Find where the given text appears and provide that cell's center as [X, Y] coordinate. 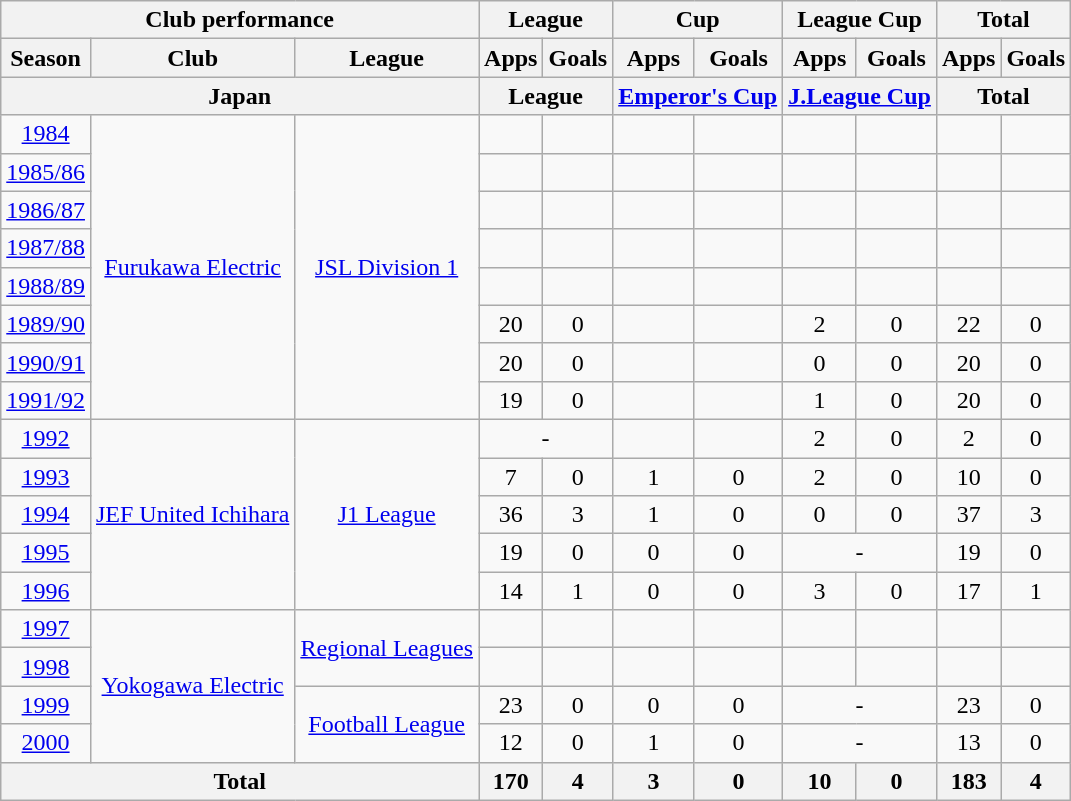
Cup [698, 20]
1986/87 [46, 210]
Club [192, 58]
1992 [46, 438]
Furukawa Electric [192, 267]
1989/90 [46, 324]
1999 [46, 705]
170 [511, 781]
1984 [46, 134]
2000 [46, 743]
1995 [46, 553]
37 [968, 515]
14 [511, 591]
1994 [46, 515]
36 [511, 515]
Emperor's Cup [698, 96]
Football League [387, 724]
1997 [46, 629]
Season [46, 58]
183 [968, 781]
J1 League [387, 514]
JEF United Ichihara [192, 514]
1998 [46, 667]
1993 [46, 477]
J.League Cup [860, 96]
Japan [240, 96]
JSL Division 1 [387, 267]
Club performance [240, 20]
1990/91 [46, 362]
1987/88 [46, 248]
1991/92 [46, 400]
13 [968, 743]
1996 [46, 591]
1985/86 [46, 172]
22 [968, 324]
1988/89 [46, 286]
League Cup [860, 20]
7 [511, 477]
12 [511, 743]
Regional Leagues [387, 648]
Yokogawa Electric [192, 686]
17 [968, 591]
